Pinpoint the cell where the given text exists, returning its [X, Y] midpoint coordinate. 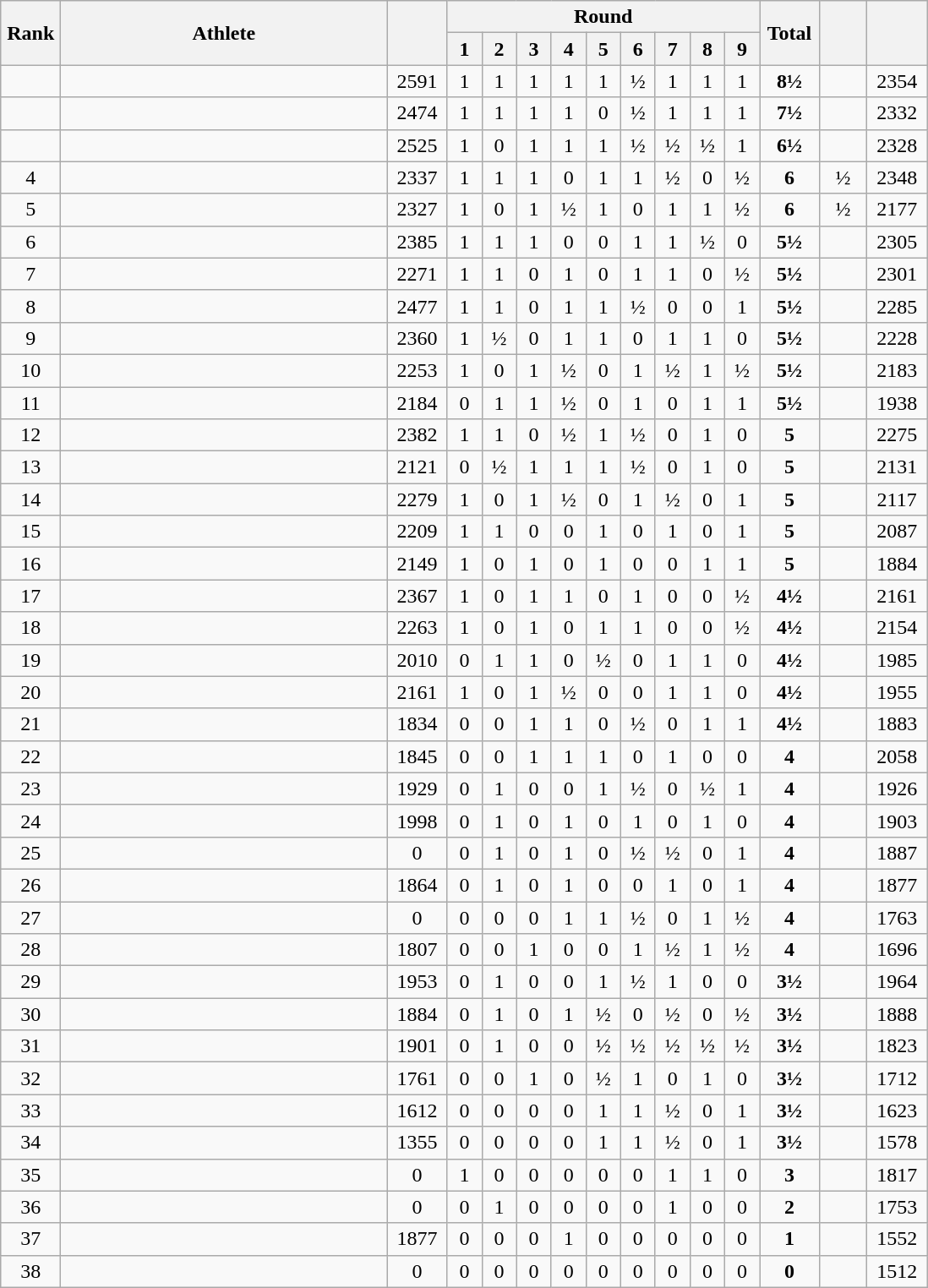
2149 [418, 564]
1955 [898, 692]
15 [30, 532]
2328 [898, 145]
33 [30, 1111]
1901 [418, 1046]
2271 [418, 274]
21 [30, 724]
34 [30, 1143]
2087 [898, 532]
23 [30, 789]
16 [30, 564]
28 [30, 950]
2354 [898, 81]
30 [30, 1014]
1355 [418, 1143]
2285 [898, 306]
35 [30, 1175]
2477 [418, 306]
20 [30, 692]
2121 [418, 467]
1998 [418, 821]
1807 [418, 950]
2591 [418, 81]
2184 [418, 403]
Round [603, 17]
17 [30, 596]
36 [30, 1207]
1953 [418, 982]
1864 [418, 885]
2474 [418, 113]
1763 [898, 917]
1761 [418, 1078]
27 [30, 917]
2367 [418, 596]
7½ [789, 113]
2279 [418, 499]
1623 [898, 1111]
1512 [898, 1271]
32 [30, 1078]
1888 [898, 1014]
29 [30, 982]
2131 [898, 467]
8½ [789, 81]
19 [30, 660]
Athlete [224, 33]
22 [30, 756]
1929 [418, 789]
2275 [898, 435]
Total [789, 33]
1903 [898, 821]
1834 [418, 724]
2177 [898, 210]
2337 [418, 177]
1883 [898, 724]
1578 [898, 1143]
26 [30, 885]
1696 [898, 950]
1938 [898, 403]
12 [30, 435]
2117 [898, 499]
1823 [898, 1046]
1612 [418, 1111]
2228 [898, 338]
2385 [418, 242]
2327 [418, 210]
1926 [898, 789]
25 [30, 853]
38 [30, 1271]
2348 [898, 177]
2058 [898, 756]
2525 [418, 145]
2301 [898, 274]
18 [30, 628]
2332 [898, 113]
13 [30, 467]
2183 [898, 370]
1817 [898, 1175]
1845 [418, 756]
1985 [898, 660]
2010 [418, 660]
2154 [898, 628]
24 [30, 821]
1964 [898, 982]
2263 [418, 628]
1712 [898, 1078]
1753 [898, 1207]
31 [30, 1046]
2305 [898, 242]
2253 [418, 370]
14 [30, 499]
11 [30, 403]
2360 [418, 338]
2209 [418, 532]
1887 [898, 853]
10 [30, 370]
37 [30, 1239]
2382 [418, 435]
1552 [898, 1239]
6½ [789, 145]
Rank [30, 33]
